Capture the cell that displays the provided text and extract its (X, Y) central coordinate. 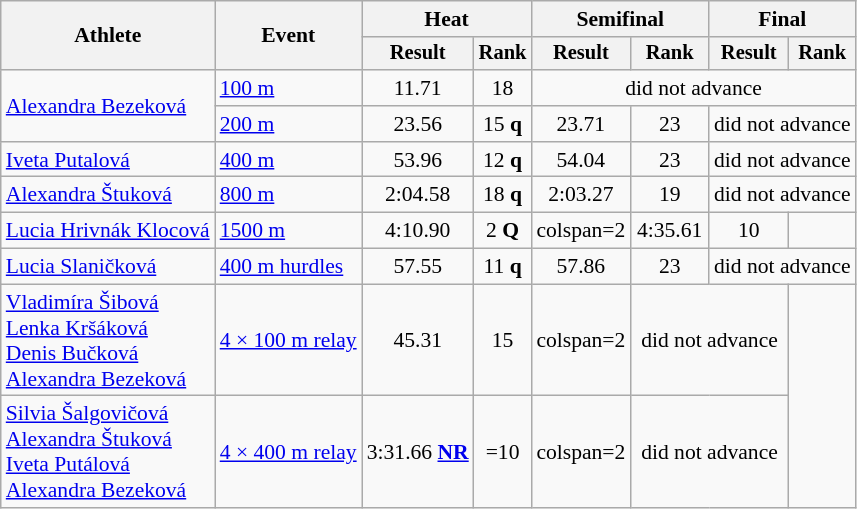
Alexandra Bezeková (108, 106)
53.96 (418, 160)
400 m hurdles (288, 267)
800 m (288, 195)
54.04 (580, 160)
19 (670, 195)
Event (288, 36)
400 m (288, 160)
4 × 400 m relay (288, 452)
1500 m (288, 231)
Lucia Slaničková (108, 267)
4 × 100 m relay (288, 340)
Alexandra Štuková (108, 195)
Semifinal (620, 19)
18 q (503, 195)
3:31.66 NR (418, 452)
23.56 (418, 124)
57.55 (418, 267)
=10 (503, 452)
10 (749, 231)
2:03.27 (580, 195)
Lucia Hrivnák Klocová (108, 231)
15 q (503, 124)
Heat (447, 19)
4:10.90 (418, 231)
11 q (503, 267)
15 (503, 340)
2:04.58 (418, 195)
12 q (503, 160)
11.71 (418, 88)
Silvia ŠalgovičováAlexandra ŠtukováIveta PutálováAlexandra Bezeková (108, 452)
Iveta Putalová (108, 160)
18 (503, 88)
Final (782, 19)
4:35.61 (670, 231)
200 m (288, 124)
57.86 (580, 267)
Vladimíra ŠibováLenka KršákováDenis BučkováAlexandra Bezeková (108, 340)
45.31 (418, 340)
100 m (288, 88)
23.71 (580, 124)
2 Q (503, 231)
Athlete (108, 36)
